Detect which cell encompasses the target text, then output its [x, y] center coordinate. 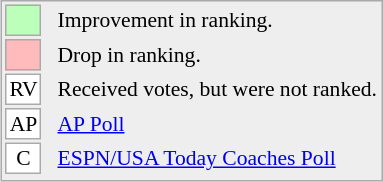
AP Poll [217, 124]
Received votes, but were not ranked. [217, 90]
C [24, 158]
Improvement in ranking. [217, 20]
RV [24, 90]
ESPN/USA Today Coaches Poll [217, 158]
AP [24, 124]
Drop in ranking. [217, 55]
